Output the (x, y) coordinate of the center of the cell containing the given text.  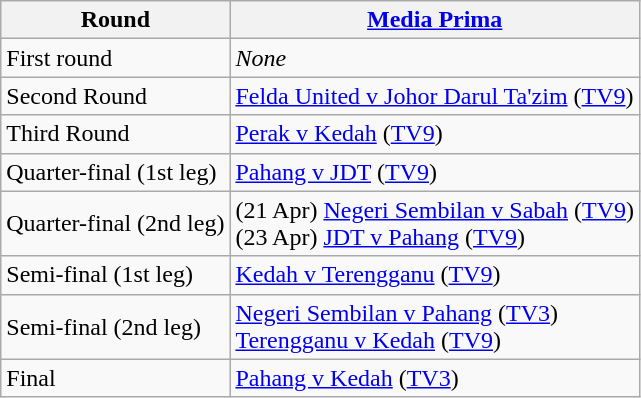
Semi-final (2nd leg) (116, 326)
Media Prima (435, 20)
Felda United v Johor Darul Ta'zim (TV9) (435, 96)
None (435, 58)
Round (116, 20)
Third Round (116, 134)
Perak v Kedah (TV9) (435, 134)
Second Round (116, 96)
Quarter-final (1st leg) (116, 172)
Semi-final (1st leg) (116, 275)
Pahang v Kedah (TV3) (435, 378)
Final (116, 378)
Quarter-final (2nd leg) (116, 224)
Kedah v Terengganu (TV9) (435, 275)
Pahang v JDT (TV9) (435, 172)
Negeri Sembilan v Pahang (TV3) Terengganu v Kedah (TV9) (435, 326)
First round (116, 58)
(21 Apr) Negeri Sembilan v Sabah (TV9) (23 Apr) JDT v Pahang (TV9) (435, 224)
